Return the [x, y] coordinate for the center point of the cell that contains the specified text.  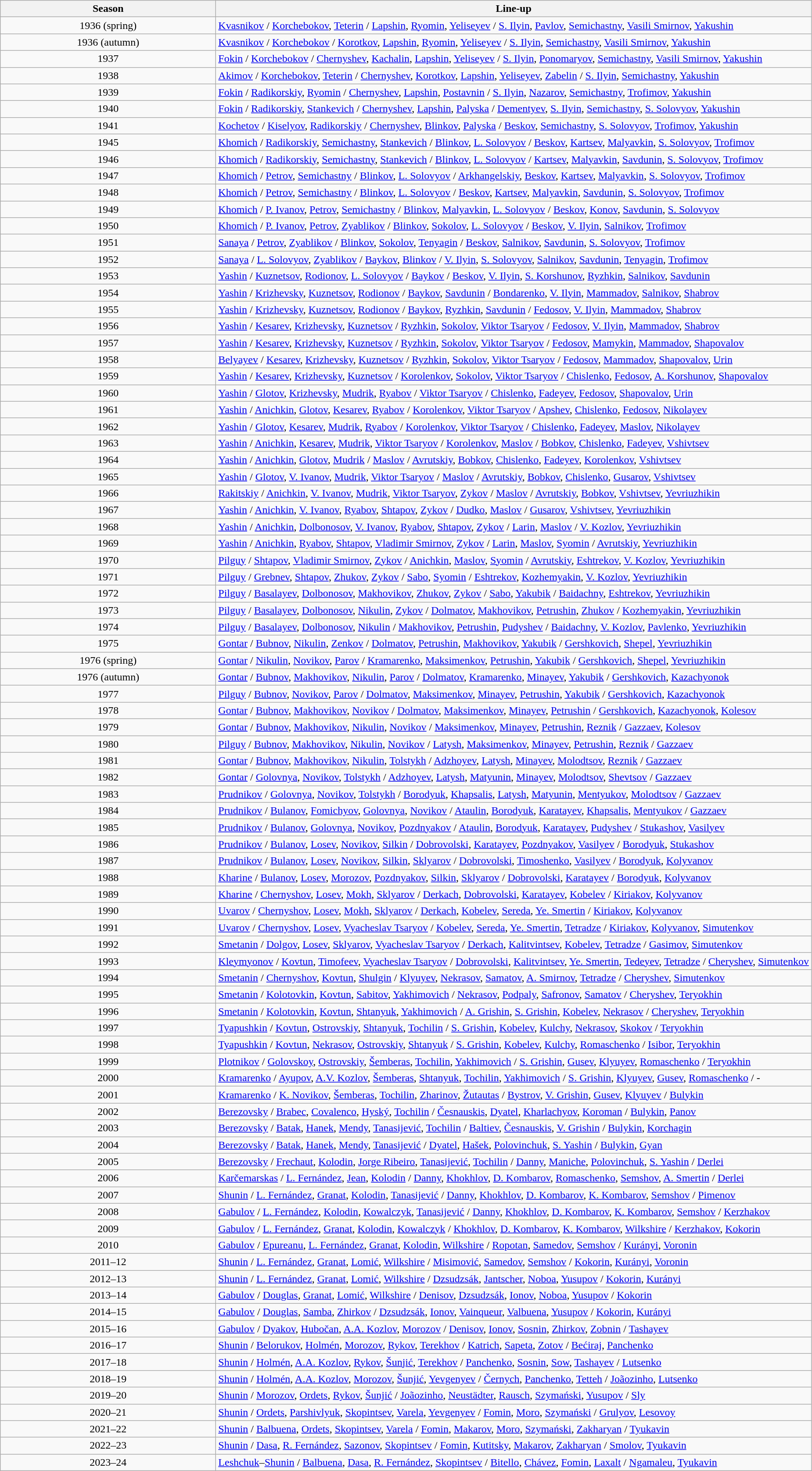
Yashin / Anichkin, Kesarev, Mudrik, Viktor Tsaryov / Korolenkov, Maslov / Bobkov, Chislenko, Fadeyev, Vshivtsev [514, 443]
Kramarenko / Ayupov, A.V. Kozlov, Šemberas, Shtanyuk, Tochilin, Yakhimovich / S. Grishin, Klyuyev, Gusev, Romaschenko / - [514, 1078]
Shunin / Belorukov, Holmén, Morozov, Rykov, Terekhov / Katrich, Sapeta, Zotov / Bećiraj, Panchenko [514, 1345]
Yashin / Kesarev, Krizhevsky, Kuznetsov / Ryzhkin, Sokolov, Viktor Tsaryov / Fedosov, V. Ilyin, Mammadov, Shabrov [514, 326]
Uvarov / Chernyshov, Losev, Vyacheslav Tsaryov / Kobelev, Sereda, Ye. Smertin, Tetradze / Kiriakov, Kolyvanov, Simutenkov [514, 928]
1952 [108, 259]
1986 [108, 844]
1970 [108, 560]
1980 [108, 744]
Yashin / Krizhevsky, Kuznetsov, Rodionov / Baykov, Ryzhkin, Savdunin / Fedosov, V. Ilyin, Mammadov, Shabrov [514, 309]
1956 [108, 326]
Kochetov / Kiselyov, Radikorskiy / Chernyshev, Blinkov, Palyska / Beskov, Semichastny, S. Solovyov, Trofimov, Yakushin [514, 126]
2005 [108, 1162]
Sanaya / L. Solovyov, Zyablikov / Baykov, Blinkov / V. Ilyin, S. Solovyov, Salnikov, Savdunin, Tenyagin, Trofimov [514, 259]
1967 [108, 510]
2022–23 [108, 1446]
Khomich / Radikorskiy, Semichastny, Stankevich / Blinkov, L. Solovyov / Beskov, Kartsev, Malyavkin, S. Solovyov, Trofimov [514, 142]
Berezovsky / Batak, Hanek, Mendy, Tanasijević / Dyatel, Hašek, Polovinchuk, S. Yashin / Bulykin, Gyan [514, 1145]
1973 [108, 610]
1946 [108, 159]
Plotnikov / Golovskoy, Ostrovskiy, Šemberas, Tochilin, Yakhimovich / S. Grishin, Gusev, Klyuyev, Romaschenko / Teryokhin [514, 1061]
Rakitskiy / Anichkin, V. Ivanov, Mudrik, Viktor Tsaryov, Zykov / Maslov / Avrutskiy, Bobkov, Vshivtsev, Yevriuzhikin [514, 493]
Shunin / Holmén, A.A. Kozlov, Rykov, Šunjić, Terekhov / Panchenko, Sosnin, Sow, Tashayev / Lutsenko [514, 1362]
2004 [108, 1145]
Pilguy / Basalayev, Dolbonosov, Makhovikov, Zhukov, Zykov / Sabo, Yakubik / Baidachny, Eshtrekov, Yevriuzhikin [514, 593]
1977 [108, 694]
Yashin / Kuznetsov, Rodionov, L. Solovyov / Baykov / Beskov, V. Ilyin, S. Korshunov, Ryzhkin, Salnikov, Savdunin [514, 276]
1971 [108, 577]
Yashin / Anichkin, Glotov, Mudrik / Maslov / Avrutskiy, Bobkov, Chislenko, Fadeyev, Korolenkov, Vshivtsev [514, 460]
1936 (spring) [108, 25]
Akimov / Korchebokov, Teterin / Chernyshev, Korotkov, Lapshin, Yeliseyev, Zabelin / S. Ilyin, Semichastny, Yakushin [514, 76]
Prudnikov / Bulanov, Golovnya, Novikov, Pozdnyakov / Ataulin, Borodyuk, Karatayev, Pudyshev / Stukashov, Vasilyev [514, 827]
Yashin / Glotov, Krizhevsky, Mudrik, Ryabov / Viktor Tsaryov / Chislenko, Fadeyev, Fedosov, Shapovalov, Urin [514, 393]
1976 (spring) [108, 660]
Kharine / Chernyshov, Losev, Mokh, Sklyarov / Derkach, Dobrovolski, Karatayev, Kobelev / Kiriakov, Kolyvanov [514, 894]
Pilguy / Grebnev, Shtapov, Zhukov, Zykov / Sabo, Syomin / Eshtrekov, Kozhemyakin, V. Kozlov, Yevriuzhikin [514, 577]
2000 [108, 1078]
Prudnikov / Bulanov, Losev, Novikov, Silkin, Sklyarov / Dobrovolski, Timoshenko, Vasilyev / Borodyuk, Kolyvanov [514, 861]
2012–13 [108, 1279]
Fokin / Korchebokov / Chernyshev, Kachalin, Lapshin, Yeliseyev / S. Ilyin, Ponomaryov, Semichastny, Vasili Smirnov, Yakushin [514, 59]
Khomich / Petrov, Semichastny / Blinkov, L. Solovyov / Arkhangelskiy, Beskov, Kartsev, Malyavkin, S. Solovyov, Trofimov [514, 176]
Yashin / Anichkin, Dolbonosov, V. Ivanov, Ryabov, Shtapov, Zykov / Larin, Maslov / V. Kozlov, Yevriuzhikin [514, 527]
1975 [108, 644]
1988 [108, 878]
Yashin / Anichkin, V. Ivanov, Ryabov, Shtapov, Zykov / Dudko, Maslov / Gusarov, Vshivtsev, Yevriuzhikin [514, 510]
Smetanin / Dolgov, Losev, Sklyarov, Vyacheslav Tsaryov / Derkach, Kalitvintsev, Kobelev, Tetradze / Gasimov, Simutenkov [514, 944]
1939 [108, 92]
Gontar / Bubnov, Makhovikov, Nikulin, Novikov / Maksimenkov, Minayev, Petrushin, Reznik / Gazzaev, Kolesov [514, 727]
Kramarenko / K. Novikov, Šemberas, Tochilin, Zharinov, Žutautas / Bystrov, V. Grishin, Gusev, Klyuyev / Bulykin [514, 1095]
1955 [108, 309]
2017–18 [108, 1362]
1958 [108, 360]
Khomich / Radikorskiy, Semichastny, Stankevich / Blinkov, L. Solovyov / Kartsev, Malyavkin, Savdunin, S. Solovyov, Trofimov [514, 159]
1965 [108, 476]
1940 [108, 109]
Prudnikov / Golovnya, Novikov, Tolstykh / Borodyuk, Khapsalis, Latysh, Matyunin, Mentyukov, Molodtsov / Gazzaev [514, 794]
1989 [108, 894]
Pilguy / Shtapov, Vladimir Smirnov, Zykov / Anichkin, Maslov, Syomin / Avrutskiy, Eshtrekov, V. Kozlov, Yevriuzhikin [514, 560]
1991 [108, 928]
Smetanin / Kolotovkin, Kovtun, Sabitov, Yakhimovich / Nekrasov, Podpaly, Safronov, Samatov / Cheryshev, Teryokhin [514, 994]
1978 [108, 710]
2002 [108, 1111]
2010 [108, 1245]
2006 [108, 1178]
Yashin / Anichkin, Glotov, Kesarev, Ryabov / Korolenkov, Viktor Tsaryov / Apshev, Chislenko, Fedosov, Nikolayev [514, 410]
2003 [108, 1128]
2008 [108, 1212]
1992 [108, 944]
Yashin / Glotov, Kesarev, Mudrik, Ryabov / Korolenkov, Viktor Tsaryov / Chislenko, Fadeyev, Maslov, Nikolayev [514, 426]
1947 [108, 176]
1959 [108, 376]
1950 [108, 226]
Khomich / P. Ivanov, Petrov, Semichastny / Blinkov, Malyavkin, L. Solovyov / Beskov, Konov, Savdunin, S. Solovyov [514, 209]
2016–17 [108, 1345]
Shunin / Ordets, Parshivlyuk, Skopintsev, Varela, Yevgenyev / Fomin, Moro, Szymański / Grulyov, Lesovoy [514, 1412]
Pilguy / Basalayev, Dolbonosov, Nikulin, Zykov / Dolmatov, Makhovikov, Petrushin, Zhukov / Kozhemyakin, Yevriuzhikin [514, 610]
2011–12 [108, 1262]
1968 [108, 527]
Yashin / Kesarev, Krizhevsky, Kuznetsov / Ryzhkin, Sokolov, Viktor Tsaryov / Fedosov, Mamykin, Mammadov, Shapovalov [514, 343]
1966 [108, 493]
Line-up [514, 9]
Shunin / Dasa, R. Fernández, Sazonov, Skopintsev / Fomin, Kutitsky, Makarov, Zakharyan / Smolov, Tyukavin [514, 1446]
Shunin / Balbuena, Ordets, Skopintsev, Varela / Fomin, Makarov, Moro, Szymański, Zakharyan / Tyukavin [514, 1429]
1987 [108, 861]
Kvasnikov / Korchebokov, Teterin / Lapshin, Ryomin, Yeliseyev / S. Ilyin, Pavlov, Semichastny, Vasili Smirnov, Yakushin [514, 25]
2021–22 [108, 1429]
Yashin / Anichkin, Ryabov, Shtapov, Vladimir Smirnov, Zykov / Larin, Maslov, Syomin / Avrutskiy, Yevriuzhikin [514, 543]
2018–19 [108, 1379]
1954 [108, 293]
1979 [108, 727]
Gabulov / Dyakov, Hubočan, A.A. Kozlov, Morozov / Denisov, Ionov, Sosnin, Zhirkov, Zobnin / Tashayev [514, 1329]
1999 [108, 1061]
1974 [108, 627]
1984 [108, 811]
1963 [108, 443]
Shunin / L. Fernández, Granat, Kolodin, Tanasijević / Danny, Khokhlov, D. Kombarov, K. Kombarov, Semshov / Pimenov [514, 1195]
Gabulov / Douglas, Granat, Lomić, Wilkshire / Denisov, Dzsudzsák, Ionov, Noboa, Yusupov / Kokorin [514, 1295]
1945 [108, 142]
2001 [108, 1095]
1982 [108, 777]
Gabulov / Epureanu, L. Fernández, Granat, Kolodin, Wilkshire / Ropotan, Samedov, Semshov / Kurányi, Voronin [514, 1245]
Tyapushkin / Kovtun, Nekrasov, Ostrovskiy, Shtanyuk / S. Grishin, Kobelev, Kulchy, Romaschenko / Isibor, Teryokhin [514, 1045]
1953 [108, 276]
Tyapushkin / Kovtun, Ostrovskiy, Shtanyuk, Tochilin / S. Grishin, Kobelev, Kulchy, Nekrasov, Skokov / Teryokhin [514, 1028]
Shunin / L. Fernández, Granat, Lomić, Wilkshire / Dzsudzsák, Jantscher, Noboa, Yusupov / Kokorin, Kurányi [514, 1279]
1960 [108, 393]
Gabulov / L. Fernández, Kolodin, Kowalczyk, Tanasijević / Danny, Khokhlov, D. Kombarov, K. Kombarov, Semshov / Kerzhakov [514, 1212]
1938 [108, 76]
1985 [108, 827]
Gontar / Bubnov, Makhovikov, Nikulin, Tolstykh / Adzhoyev, Latysh, Minayev, Molodtsov, Reznik / Gazzaev [514, 761]
1937 [108, 59]
Shunin / L. Fernández, Granat, Lomić, Wilkshire / Misimović, Samedov, Semshov / Kokorin, Kurányi, Voronin [514, 1262]
Prudnikov / Bulanov, Losev, Novikov, Silkin / Dobrovolski, Karatayev, Pozdnyakov, Vasilyev / Borodyuk, Stukashov [514, 844]
Berezovsky / Brabec, Covalenco, Hyský, Tochilin / Česnauskis, Dyatel, Kharlachyov, Koroman / Bulykin, Panov [514, 1111]
1993 [108, 961]
Khomich / Petrov, Semichastny / Blinkov, L. Solovyov / Beskov, Kartsev, Malyavkin, Savdunin, S. Solovyov, Trofimov [514, 192]
Kvasnikov / Korchebokov / Korotkov, Lapshin, Ryomin, Yeliseyev / S. Ilyin, Semichastny, Vasili Smirnov, Yakushin [514, 42]
Kleymyonov / Kovtun, Timofeev, Vyacheslav Tsaryov / Dobrovolski, Kalitvintsev, Ye. Smertin, Tedeyev, Tetradze / Cheryshev, Simutenkov [514, 961]
Gontar / Bubnov, Makhovikov, Novikov / Dolmatov, Maksimenkov, Minayev, Petrushin / Gershkovich, Kazachyonok, Kolesov [514, 710]
1995 [108, 994]
Yashin / Glotov, V. Ivanov, Mudrik, Viktor Tsaryov / Maslov / Avrutskiy, Bobkov, Chislenko, Gusarov, Vshivtsev [514, 476]
1998 [108, 1045]
Shunin / Holmén, A.A. Kozlov, Morozov, Šunjić, Yevgenyev / Černych, Panchenko, Tetteh / Joãozinho, Lutsenko [514, 1379]
Belyayev / Kesarev, Krizhevsky, Kuznetsov / Ryzhkin, Sokolov, Viktor Tsaryov / Fedosov, Mammadov, Shapovalov, Urin [514, 360]
Gontar / Bubnov, Nikulin, Zenkov / Dolmatov, Petrushin, Makhovikov, Yakubik / Gershkovich, Shepel, Yevriuzhikin [514, 644]
1962 [108, 426]
Gabulov / Douglas, Samba, Zhirkov / Dzsudzsák, Ionov, Vainqueur, Valbuena, Yusupov / Kokorin, Kurányi [514, 1312]
Pilguy / Bubnov, Novikov, Parov / Dolmatov, Maksimenkov, Minayev, Petrushin, Yakubik / Gershkovich, Kazachyonok [514, 694]
2007 [108, 1195]
Yashin / Krizhevsky, Kuznetsov, Rodionov / Baykov, Savdunin / Bondarenko, V. Ilyin, Mammadov, Salnikov, Shabrov [514, 293]
Pilguy / Bubnov, Makhovikov, Nikulin, Novikov / Latysh, Maksimenkov, Minayev, Petrushin, Reznik / Gazzaev [514, 744]
1981 [108, 761]
2009 [108, 1228]
1990 [108, 911]
1997 [108, 1028]
Shunin / Morozov, Ordets, Rykov, Šunjić / Joãozinho, Neustädter, Rausch, Szymański, Yusupov / Sly [514, 1395]
Uvarov / Chernyshov, Losev, Mokh, Sklyarov / Derkach, Kobelev, Sereda, Ye. Smertin / Kiriakov, Kolyvanov [514, 911]
2014–15 [108, 1312]
Sanaya / Petrov, Zyablikov / Blinkov, Sokolov, Tenyagin / Beskov, Salnikov, Savdunin, S. Solovyov, Trofimov [514, 243]
Gontar / Nikulin, Novikov, Parov / Kramarenko, Maksimenkov, Petrushin, Yakubik / Gershkovich, Shepel, Yevriuzhikin [514, 660]
2015–16 [108, 1329]
1994 [108, 978]
1969 [108, 543]
Berezovsky / Frechaut, Kolodin, Jorge Ribeiro, Tanasijević, Tochilin / Danny, Maniche, Polovinchuk, S. Yashin / Derlei [514, 1162]
1976 (autumn) [108, 677]
Smetanin / Chernyshov, Kovtun, Shulgin / Klyuyev, Nekrasov, Samatov, A. Smirnov, Tetradze / Cheryshev, Simutenkov [514, 978]
Khomich / P. Ivanov, Petrov, Zyablikov / Blinkov, Sokolov, L. Solovyov / Beskov, V. Ilyin, Salnikov, Trofimov [514, 226]
2023–24 [108, 1462]
Kharine / Bulanov, Losev, Morozov, Pozdnyakov, Silkin, Sklyarov / Dobrovolski, Karatayev / Borodyuk, Kolyvanov [514, 878]
Fokin / Radikorskiy, Stankevich / Chernyshev, Lapshin, Palyska / Dementyev, S. Ilyin, Semichastny, S. Solovyov, Yakushin [514, 109]
Prudnikov / Bulanov, Fomichyov, Golovnya, Novikov / Ataulin, Borodyuk, Karatayev, Khapsalis, Mentyukov / Gazzaev [514, 811]
1972 [108, 593]
1957 [108, 343]
1941 [108, 126]
Pilguy / Basalayev, Dolbonosov, Nikulin / Makhovikov, Petrushin, Pudyshev / Baidachny, V. Kozlov, Pavlenko, Yevriuzhikin [514, 627]
1983 [108, 794]
Leshchuk–Shunin / Balbuena, Dasa, R. Fernández, Skopintsev / Bitello, Chávez, Fomin, Laxalt / Ngamaleu, Tyukavin [514, 1462]
2013–14 [108, 1295]
1936 (autumn) [108, 42]
Karčemarskas / L. Fernández, Jean, Kolodin / Danny, Khokhlov, D. Kombarov, Romaschenko, Semshov, A. Smertin / Derlei [514, 1178]
Berezovsky / Batak, Hanek, Mendy, Tanasijević, Tochilin / Baltiev, Česnauskis, V. Grishin / Bulykin, Korchagin [514, 1128]
Gontar / Golovnya, Novikov, Tolstykh / Adzhoyev, Latysh, Matyunin, Minayev, Molodtsov, Shevtsov / Gazzaev [514, 777]
1996 [108, 1011]
2019–20 [108, 1395]
Yashin / Kesarev, Krizhevsky, Kuznetsov / Korolenkov, Sokolov, Viktor Tsaryov / Chislenko, Fedosov, A. Korshunov, Shapovalov [514, 376]
Gabulov / L. Fernández, Granat, Kolodin, Kowalczyk / Khokhlov, D. Kombarov, K. Kombarov, Wilkshire / Kerzhakov, Kokorin [514, 1228]
Smetanin / Kolotovkin, Kovtun, Shtanyuk, Yakhimovich / A. Grishin, S. Grishin, Kobelev, Nekrasov / Cheryshev, Teryokhin [514, 1011]
1949 [108, 209]
1961 [108, 410]
Gontar / Bubnov, Makhovikov, Nikulin, Parov / Dolmatov, Kramarenko, Minayev, Yakubik / Gershkovich, Kazachyonok [514, 677]
1951 [108, 243]
Season [108, 9]
1964 [108, 460]
1948 [108, 192]
2020–21 [108, 1412]
Fokin / Radikorskiy, Ryomin / Chernyshev, Lapshin, Postavnin / S. Ilyin, Nazarov, Semichastny, Trofimov, Yakushin [514, 92]
